For the text-containing cell, return its midpoint in [X, Y] coordinate format. 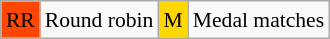
M [172, 20]
Medal matches [258, 20]
RR [20, 20]
Round robin [100, 20]
